Pinpoint the cell where the given text exists, returning its [x, y] midpoint coordinate. 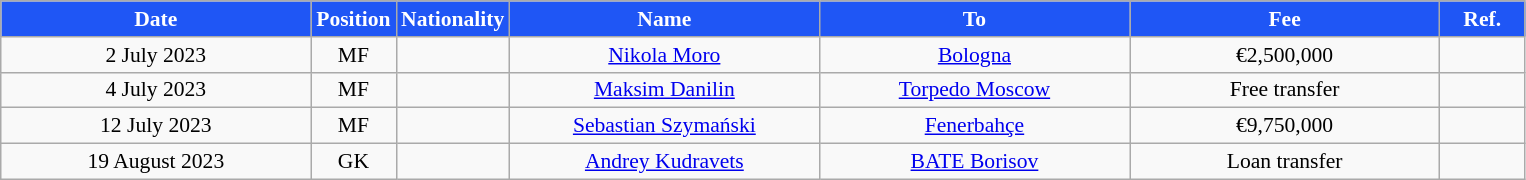
Free transfer [1285, 90]
Bologna [974, 55]
Maksim Danilin [664, 90]
GK [354, 162]
Date [156, 19]
Loan transfer [1285, 162]
€2,500,000 [1285, 55]
€9,750,000 [1285, 126]
To [974, 19]
Name [664, 19]
2 July 2023 [156, 55]
Ref. [1482, 19]
19 August 2023 [156, 162]
Nikola Moro [664, 55]
Fenerbahçe [974, 126]
Fee [1285, 19]
Torpedo Moscow [974, 90]
Nationality [452, 19]
Sebastian Szymański [664, 126]
Position [354, 19]
12 July 2023 [156, 126]
BATE Borisov [974, 162]
Andrey Kudravets [664, 162]
4 July 2023 [156, 90]
